Search for the cell housing the specified text and yield its [X, Y] center coordinate. 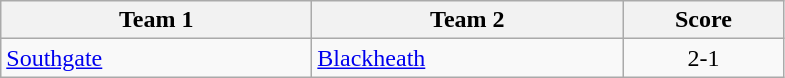
Score [704, 20]
Blackheath [468, 58]
Southgate [156, 58]
Team 1 [156, 20]
2-1 [704, 58]
Team 2 [468, 20]
